Determine the (X, Y) coordinate at the center of the cell enclosing the given text.  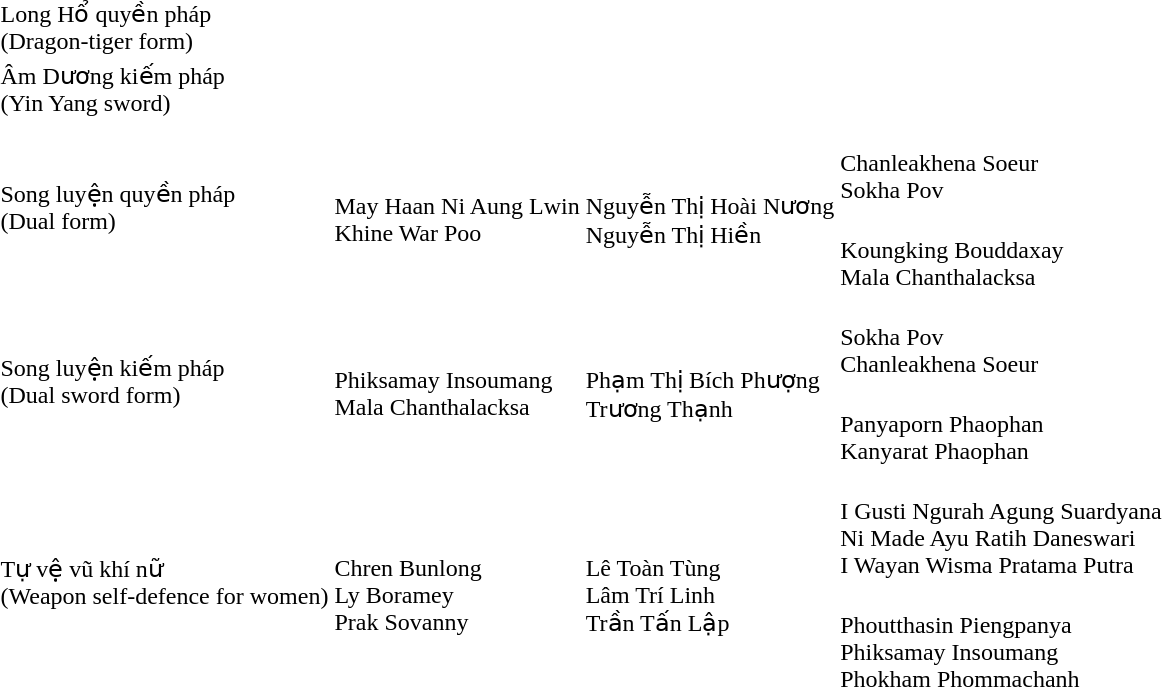
Nguyễn Thị Hoài NươngNguyễn Thị Hiền (710, 206)
Phiksamay InsoumangMala Chanthalacksa (457, 380)
Phạm Thị Bích PhượngTrương Thạnh (710, 380)
May Haan Ni Aung LwinKhine War Poo (457, 206)
